Output the (x, y) coordinate of the center of the cell containing the given text.  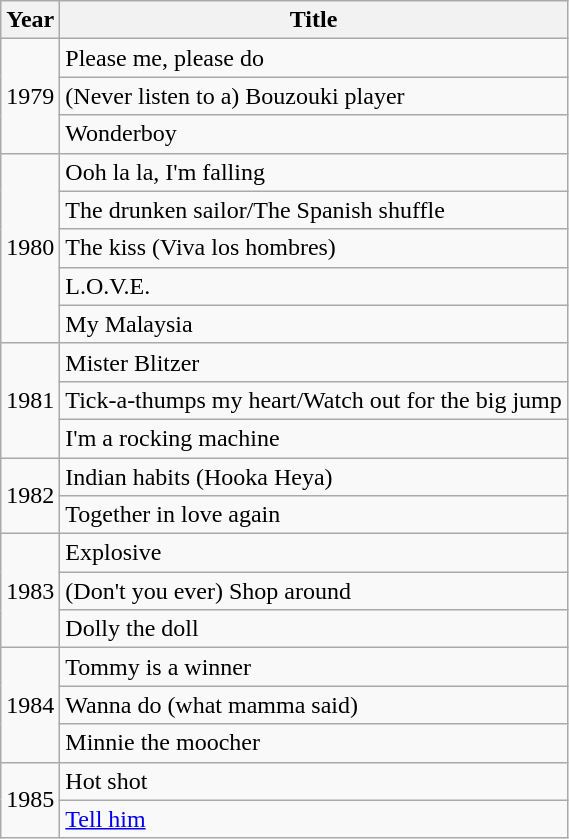
Tommy is a winner (314, 667)
Title (314, 20)
1984 (30, 705)
L.O.V.E. (314, 286)
Tell him (314, 819)
The drunken sailor/The Spanish shuffle (314, 210)
Mister Blitzer (314, 362)
1981 (30, 400)
Minnie the moocher (314, 743)
Year (30, 20)
(Don't you ever) Shop around (314, 591)
1982 (30, 496)
Wanna do (what mamma said) (314, 705)
1985 (30, 800)
Hot shot (314, 781)
Wonderboy (314, 134)
Explosive (314, 553)
I'm a rocking machine (314, 438)
Ooh la la, I'm falling (314, 172)
1979 (30, 96)
(Never listen to a) Bouzouki player (314, 96)
My Malaysia (314, 324)
Dolly the doll (314, 629)
1980 (30, 248)
Indian habits (Hooka Heya) (314, 477)
Please me, please do (314, 58)
1983 (30, 591)
The kiss (Viva los hombres) (314, 248)
Together in love again (314, 515)
Tick-a-thumps my heart/Watch out for the big jump (314, 400)
